Identify which cell holds the provided text, then report its [X, Y] central coordinate. 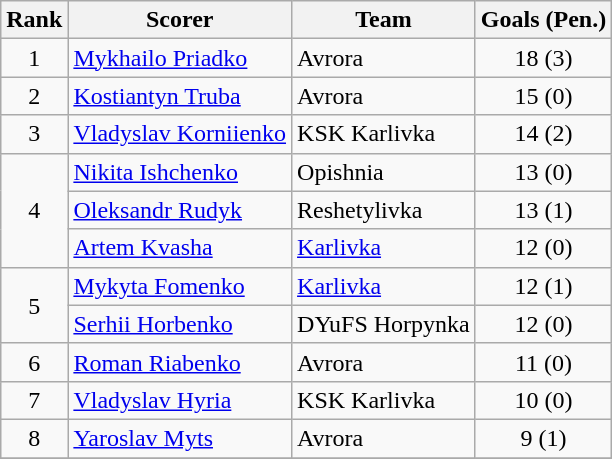
Team [384, 20]
Mykyta Fomenko [180, 286]
4 [34, 210]
Opishnia [384, 172]
Mykhailo Priadko [180, 58]
Scorer [180, 20]
6 [34, 362]
Vladyslav Korniienko [180, 134]
9 (1) [543, 438]
Nikita Ishchenko [180, 172]
18 (3) [543, 58]
13 (0) [543, 172]
Reshetylivka [384, 210]
1 [34, 58]
DYuFS Horpynka [384, 324]
11 (0) [543, 362]
2 [34, 96]
Rank [34, 20]
5 [34, 305]
Vladyslav Hyria [180, 400]
15 (0) [543, 96]
14 (2) [543, 134]
Kostiantyn Truba [180, 96]
13 (1) [543, 210]
7 [34, 400]
10 (0) [543, 400]
Oleksandr Rudyk [180, 210]
Roman Riabenko [180, 362]
Goals (Pen.) [543, 20]
3 [34, 134]
Artem Kvasha [180, 248]
Serhii Horbenko [180, 324]
12 (1) [543, 286]
Yaroslav Myts [180, 438]
8 [34, 438]
